Identify which cell holds the provided text, then report its (x, y) central coordinate. 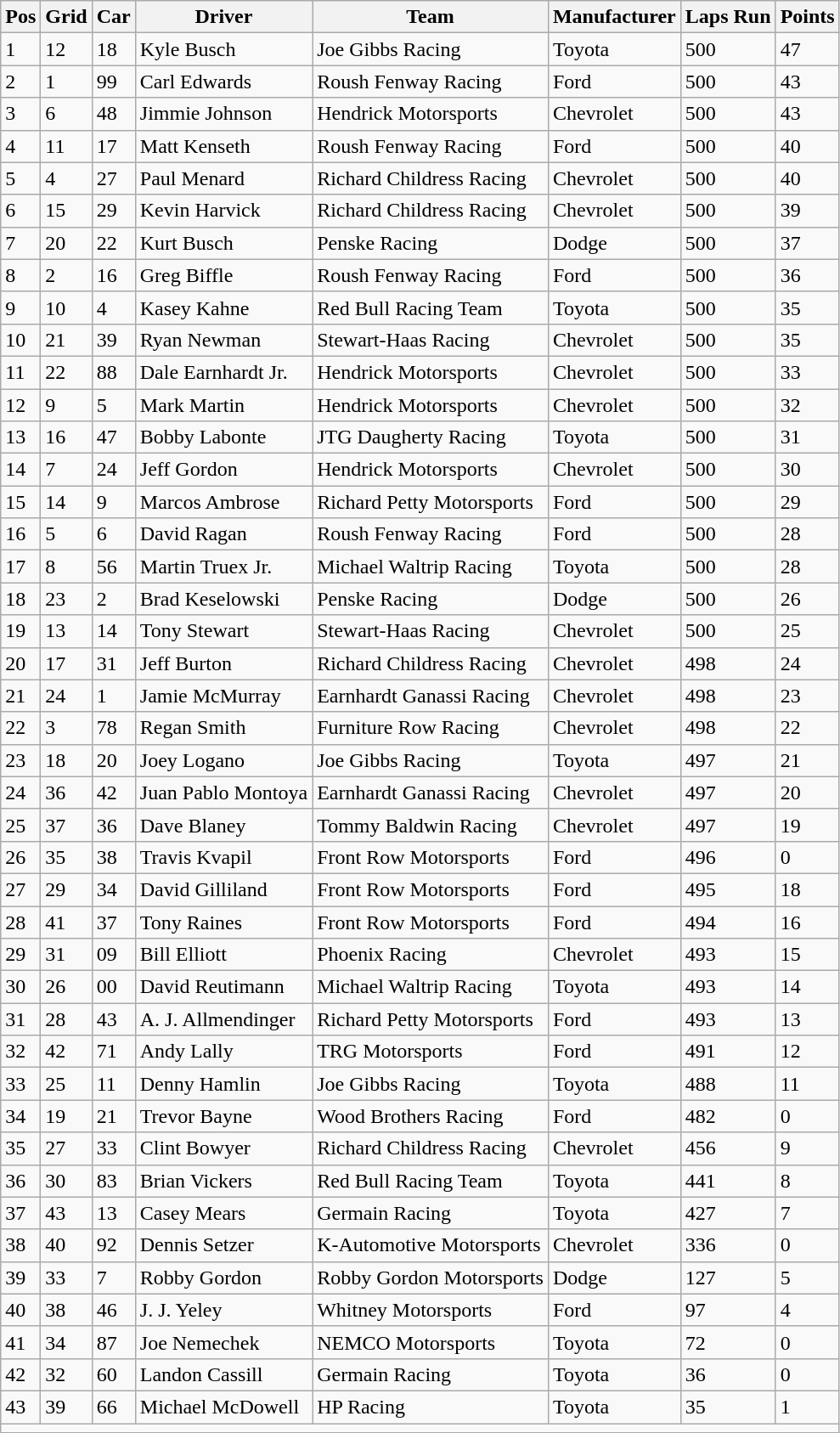
Dale Earnhardt Jr. (223, 372)
Clint Bowyer (223, 1148)
87 (114, 1342)
Jamie McMurray (223, 696)
Trevor Bayne (223, 1116)
Car (114, 17)
Whitney Motorsports (431, 1310)
Regan Smith (223, 728)
Points (807, 17)
Ryan Newman (223, 340)
Brad Keselowski (223, 599)
Manufacturer (614, 17)
99 (114, 82)
Andy Lally (223, 1052)
482 (728, 1116)
66 (114, 1407)
Martin Truex Jr. (223, 567)
Team (431, 17)
Carl Edwards (223, 82)
Kurt Busch (223, 243)
Kevin Harvick (223, 211)
Greg Biffle (223, 275)
00 (114, 987)
Kasey Kahne (223, 307)
97 (728, 1310)
Casey Mears (223, 1213)
Travis Kvapil (223, 857)
Paul Menard (223, 178)
NEMCO Motorsports (431, 1342)
Mark Martin (223, 405)
88 (114, 372)
09 (114, 955)
Wood Brothers Racing (431, 1116)
495 (728, 889)
Marcos Ambrose (223, 502)
92 (114, 1245)
441 (728, 1181)
Denny Hamlin (223, 1084)
Joe Nemechek (223, 1342)
127 (728, 1278)
Tony Raines (223, 922)
72 (728, 1342)
491 (728, 1052)
Jeff Gordon (223, 470)
Bill Elliott (223, 955)
Robby Gordon (223, 1278)
427 (728, 1213)
Juan Pablo Montoya (223, 793)
Phoenix Racing (431, 955)
David Reutimann (223, 987)
78 (114, 728)
83 (114, 1181)
TRG Motorsports (431, 1052)
Michael McDowell (223, 1407)
Pos (20, 17)
Bobby Labonte (223, 437)
A. J. Allmendinger (223, 1019)
David Gilliland (223, 889)
JTG Daugherty Racing (431, 437)
Grid (66, 17)
Dennis Setzer (223, 1245)
K-Automotive Motorsports (431, 1245)
Robby Gordon Motorsports (431, 1278)
Tommy Baldwin Racing (431, 825)
Kyle Busch (223, 49)
336 (728, 1245)
J. J. Yeley (223, 1310)
56 (114, 567)
Dave Blaney (223, 825)
Joey Logano (223, 760)
Matt Kenseth (223, 146)
71 (114, 1052)
46 (114, 1310)
Jeff Burton (223, 663)
48 (114, 114)
Jimmie Johnson (223, 114)
Brian Vickers (223, 1181)
494 (728, 922)
David Ragan (223, 534)
60 (114, 1374)
488 (728, 1084)
Tony Stewart (223, 631)
Laps Run (728, 17)
456 (728, 1148)
496 (728, 857)
HP Racing (431, 1407)
Landon Cassill (223, 1374)
Furniture Row Racing (431, 728)
Driver (223, 17)
